Locate the cell with the specified text and output its (x, y) center coordinate. 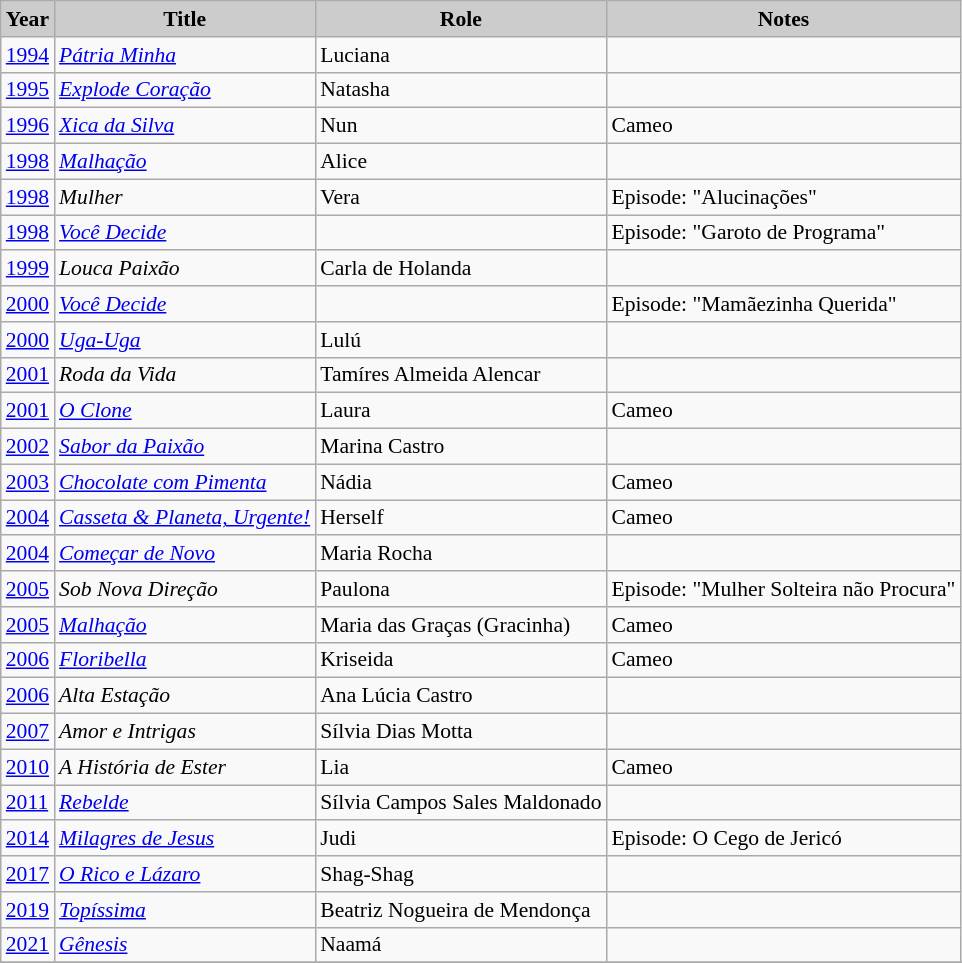
Alta Estação (184, 696)
Sílvia Dias Motta (460, 732)
Year (28, 19)
Amor e Intrigas (184, 732)
Chocolate com Pimenta (184, 482)
2017 (28, 874)
Beatriz Nogueira de Mendonça (460, 910)
2019 (28, 910)
O Rico e Lázaro (184, 874)
Naamá (460, 945)
Sabor da Paixão (184, 447)
Herself (460, 518)
Judi (460, 839)
Lia (460, 767)
Maria Rocha (460, 554)
Marina Castro (460, 447)
Roda da Vida (184, 375)
Sob Nova Direção (184, 589)
Louca Paixão (184, 269)
Role (460, 19)
Episode: "Mulher Solteira não Procura" (784, 589)
Alice (460, 162)
2010 (28, 767)
Paulona (460, 589)
Natasha (460, 90)
Maria das Graças (Gracinha) (460, 625)
Lulú (460, 340)
Ana Lúcia Castro (460, 696)
Laura (460, 411)
1994 (28, 55)
Episode: "Alucinações" (784, 197)
2007 (28, 732)
Episode: "Garoto de Programa" (784, 233)
Nun (460, 126)
1995 (28, 90)
Sílvia Campos Sales Maldonado (460, 803)
Title (184, 19)
A História de Ester (184, 767)
Episode: "Mamãezinha Querida" (784, 304)
Gênesis (184, 945)
Episode: O Cego de Jericó (784, 839)
Tamíres Almeida Alencar (460, 375)
Começar de Novo (184, 554)
Xica da Silva (184, 126)
Rebelde (184, 803)
1996 (28, 126)
Uga-Uga (184, 340)
O Clone (184, 411)
Shag-Shag (460, 874)
Floribella (184, 660)
Vera (460, 197)
Notes (784, 19)
2014 (28, 839)
Luciana (460, 55)
2002 (28, 447)
Nádia (460, 482)
Casseta & Planeta, Urgente! (184, 518)
Kriseida (460, 660)
Explode Coração (184, 90)
Carla de Holanda (460, 269)
2021 (28, 945)
2003 (28, 482)
2011 (28, 803)
Pátria Minha (184, 55)
Milagres de Jesus (184, 839)
1999 (28, 269)
Mulher (184, 197)
Topíssima (184, 910)
